Return (x, y) of the center of cell containing provided text 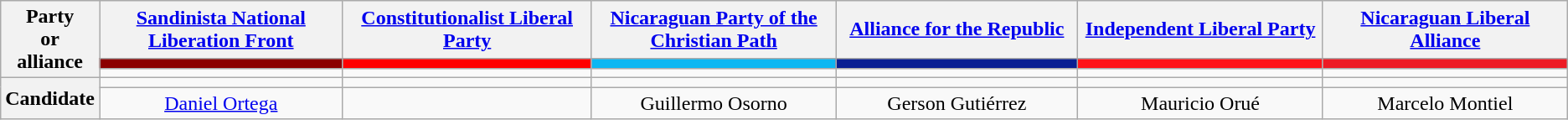
Alliance for the Republic (957, 30)
Nicaraguan Party of the Christian Path (714, 30)
Gerson Gutiérrez (957, 103)
Sandinista National Liberation Front (221, 30)
Mauricio Orué (1201, 103)
Candidate (50, 99)
Guillermo Osorno (714, 103)
Nicaraguan Liberal Alliance (1445, 30)
Independent Liberal Party (1201, 30)
Partyor alliance (50, 39)
Daniel Ortega (221, 103)
Marcelo Montiel (1445, 103)
Constitutionalist Liberal Party (467, 30)
